Detect which cell encompasses the target text, then output its (x, y) center coordinate. 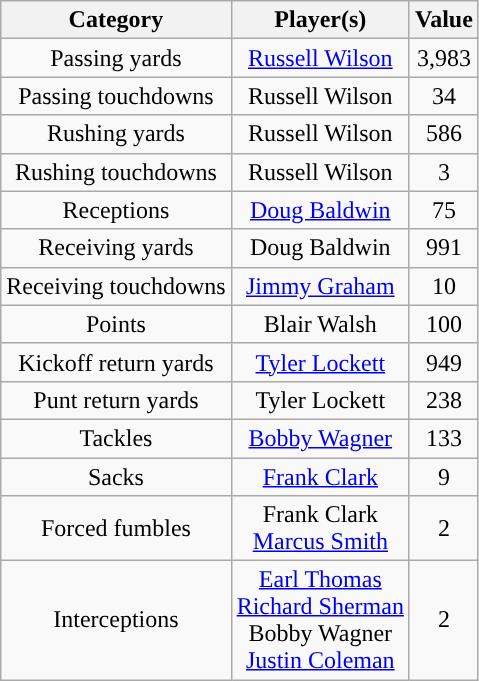
Frank Clark (320, 477)
991 (444, 248)
Jimmy Graham (320, 286)
Sacks (116, 477)
Category (116, 20)
Receiving touchdowns (116, 286)
3,983 (444, 58)
949 (444, 362)
Receiving yards (116, 248)
100 (444, 324)
Forced fumbles (116, 528)
9 (444, 477)
Blair Walsh (320, 324)
Rushing yards (116, 134)
Receptions (116, 210)
Tackles (116, 438)
Passing yards (116, 58)
75 (444, 210)
Bobby Wagner (320, 438)
3 (444, 172)
Frank ClarkMarcus Smith (320, 528)
Rushing touchdowns (116, 172)
Kickoff return yards (116, 362)
Value (444, 20)
133 (444, 438)
238 (444, 400)
10 (444, 286)
Earl ThomasRichard ShermanBobby WagnerJustin Coleman (320, 620)
Passing touchdowns (116, 96)
Punt return yards (116, 400)
Player(s) (320, 20)
34 (444, 96)
Points (116, 324)
Interceptions (116, 620)
586 (444, 134)
